For the text-containing cell, return its midpoint in [x, y] coordinate format. 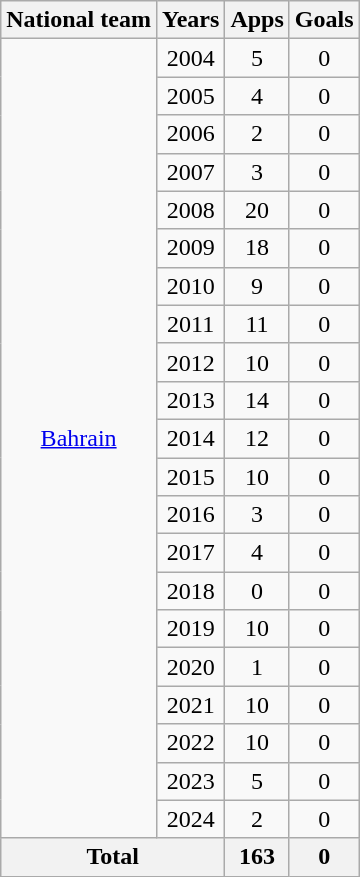
2013 [190, 400]
2024 [190, 819]
Years [190, 20]
National team [79, 20]
11 [257, 324]
Total [113, 857]
2019 [190, 629]
2023 [190, 781]
14 [257, 400]
2022 [190, 743]
2005 [190, 96]
Bahrain [79, 438]
2004 [190, 58]
2016 [190, 515]
163 [257, 857]
12 [257, 438]
9 [257, 286]
2011 [190, 324]
2015 [190, 477]
2009 [190, 248]
2008 [190, 210]
2007 [190, 172]
18 [257, 248]
2017 [190, 553]
2021 [190, 705]
2010 [190, 286]
Apps [257, 20]
20 [257, 210]
2018 [190, 591]
2006 [190, 134]
2020 [190, 667]
Goals [324, 20]
2014 [190, 438]
2012 [190, 362]
1 [257, 667]
